Provide the [X, Y] coordinate of the cell's center where the given text is located.  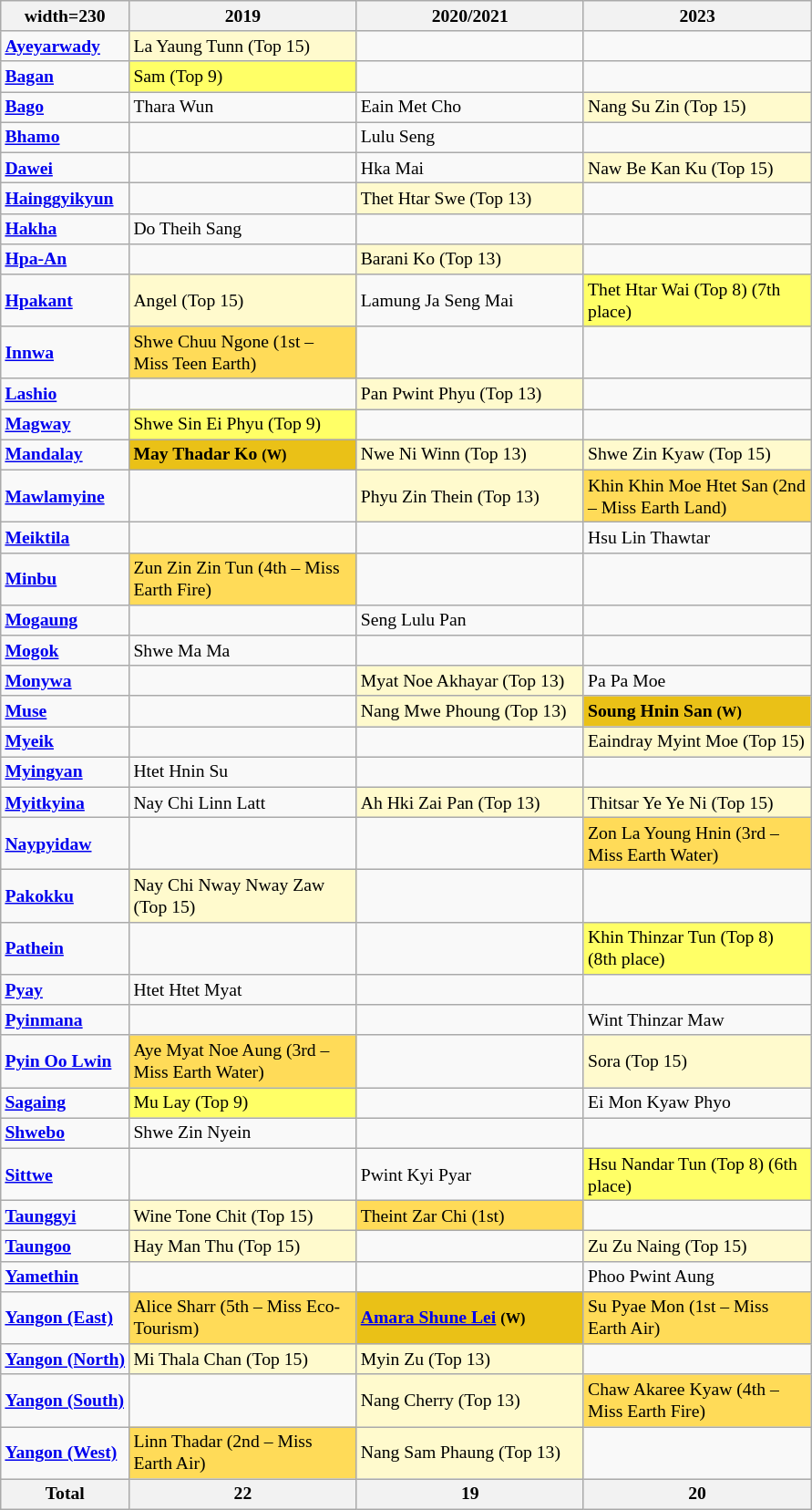
Yangon (West) [66, 1453]
Pyay [66, 990]
Pwint Kyi Pyar [470, 1174]
Bagan [66, 77]
Hakha [66, 228]
Myin Zu (Top 13) [470, 1359]
Htet Htet Myat [242, 990]
Thara Wun [242, 108]
Zu Zu Naing (Top 15) [696, 1246]
22 [242, 1494]
Wint Thinzar Maw [696, 1019]
Ei Mon Kyaw Phyo [696, 1103]
Pa Pa Moe [696, 680]
Minbu [66, 578]
Linn Thadar (2nd – Miss Earth Air) [242, 1453]
Mawlamyine [66, 496]
Angel (Top 15) [242, 301]
Shwe Sin Ei Phyu (Top 9) [242, 425]
Myeik [66, 742]
2020/2021 [470, 16]
Total [66, 1494]
Myitkyina [66, 802]
Amara Shune Lei (W) [470, 1319]
Yangon (North) [66, 1359]
Nay Chi Nway Nway Zaw (Top 15) [242, 895]
Hpa-An [66, 259]
Magway [66, 425]
Pyinmana [66, 1019]
Taungoo [66, 1246]
Taunggyi [66, 1216]
Wine Tone Chit (Top 15) [242, 1216]
Thitsar Ye Ye Ni (Top 15) [696, 802]
Myat Noe Akhayar (Top 13) [470, 680]
Thet Htar Swe (Top 13) [470, 199]
Mandalay [66, 454]
20 [696, 1494]
Ayeyarwady [66, 46]
Seng Lulu Pan [470, 620]
Nang Su Zin (Top 15) [696, 108]
Sagaing [66, 1103]
Meiktila [66, 538]
Sittwe [66, 1174]
Myingyan [66, 771]
Mogok [66, 651]
Theint Zar Chi (1st) [470, 1216]
Pakokku [66, 895]
19 [470, 1494]
Hay Man Thu (Top 15) [242, 1246]
May Thadar Ko (W) [242, 454]
Shwe Zin Kyaw (Top 15) [696, 454]
Nwe Ni Winn (Top 13) [470, 454]
Hainggyikyun [66, 199]
Lulu Seng [470, 137]
Eain Met Cho [470, 108]
Shwe Zin Nyein [242, 1132]
Khin Thinzar Tun (Top 8) (8th place) [696, 948]
Naypyidaw [66, 844]
Su Pyae Mon (1st – Miss Earth Air) [696, 1319]
Dawei [66, 168]
Phyu Zin Thein (Top 13) [470, 496]
Pyin Oo Lwin [66, 1061]
Shwe Ma Ma [242, 651]
Mogaung [66, 620]
Thet Htar Wai (Top 8) (7th place) [696, 301]
Htet Hnin Su [242, 771]
Mu Lay (Top 9) [242, 1103]
Monywa [66, 680]
Bhamo [66, 137]
width=230 [66, 16]
Shwe Chuu Ngone (1st – Miss Teen Earth) [242, 352]
Sam (Top 9) [242, 77]
Zun Zin Zin Tun (4th – Miss Earth Fire) [242, 578]
Nang Cherry (Top 13) [470, 1401]
Bago [66, 108]
Shwebo [66, 1132]
Innwa [66, 352]
Hsu Lin Thawtar [696, 538]
2023 [696, 16]
Hpakant [66, 301]
Eaindray Myint Moe (Top 15) [696, 742]
Yangon (East) [66, 1319]
Nay Chi Linn Latt [242, 802]
Yamethin [66, 1277]
Nang Mwe Phoung (Top 13) [470, 711]
Sora (Top 15) [696, 1061]
Alice Sharr (5th – Miss Eco-Tourism) [242, 1319]
Zon La Young Hnin (3rd – Miss Earth Water) [696, 844]
Pan Pwint Phyu (Top 13) [470, 394]
Barani Ko (Top 13) [470, 259]
Chaw Akaree Kyaw (4th – Miss Earth Fire) [696, 1401]
Naw Be Kan Ku (Top 15) [696, 168]
2019 [242, 16]
Phoo Pwint Aung [696, 1277]
Mi Thala Chan (Top 15) [242, 1359]
Yangon (South) [66, 1401]
Lashio [66, 394]
Hsu Nandar Tun (Top 8) (6th place) [696, 1174]
Muse [66, 711]
Khin Khin Moe Htet San (2nd – Miss Earth Land) [696, 496]
Ah Hki Zai Pan (Top 13) [470, 802]
Lamung Ja Seng Mai [470, 301]
Hka Mai [470, 168]
Soung Hnin San (W) [696, 711]
Aye Myat Noe Aung (3rd – Miss Earth Water) [242, 1061]
Do Theih Sang [242, 228]
La Yaung Tunn (Top 15) [242, 46]
Pathein [66, 948]
Nang Sam Phaung (Top 13) [470, 1453]
